Provide the (X, Y) coordinate of the cell's center where the given text is located.  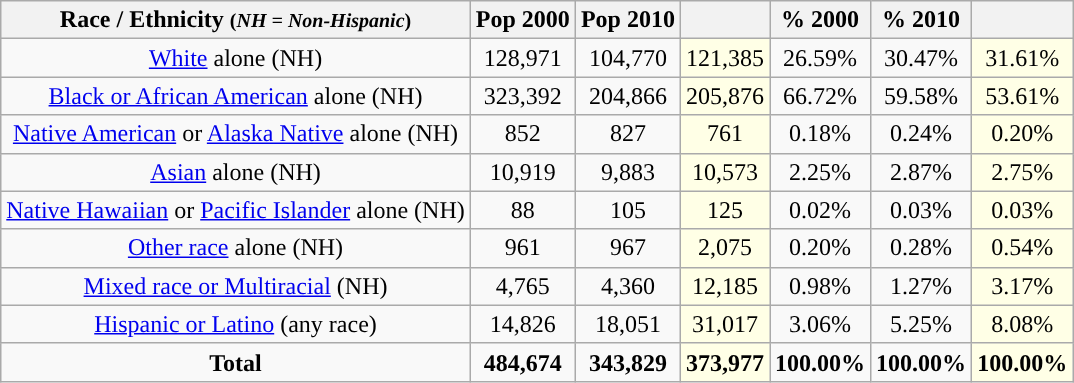
4,360 (628, 286)
343,829 (628, 362)
0.24% (922, 134)
Pop 2000 (522, 20)
105 (628, 210)
204,866 (628, 96)
Asian alone (NH) (236, 172)
66.72% (820, 96)
852 (522, 134)
26.59% (820, 58)
Mixed race or Multiracial (NH) (236, 286)
2.87% (922, 172)
Black or African American alone (NH) (236, 96)
Native Hawaiian or Pacific Islander alone (NH) (236, 210)
323,392 (522, 96)
3.17% (1022, 286)
761 (724, 134)
Native American or Alaska Native alone (NH) (236, 134)
8.08% (1022, 324)
31,017 (724, 324)
0.28% (922, 248)
53.61% (1022, 96)
373,977 (724, 362)
967 (628, 248)
5.25% (922, 324)
125 (724, 210)
10,919 (522, 172)
14,826 (522, 324)
% 2000 (820, 20)
128,971 (522, 58)
0.98% (820, 286)
88 (522, 210)
0.02% (820, 210)
104,770 (628, 58)
121,385 (724, 58)
% 2010 (922, 20)
1.27% (922, 286)
484,674 (522, 362)
4,765 (522, 286)
0.54% (1022, 248)
2,075 (724, 248)
9,883 (628, 172)
59.58% (922, 96)
0.18% (820, 134)
205,876 (724, 96)
Total (236, 362)
827 (628, 134)
Other race alone (NH) (236, 248)
10,573 (724, 172)
961 (522, 248)
White alone (NH) (236, 58)
Hispanic or Latino (any race) (236, 324)
30.47% (922, 58)
31.61% (1022, 58)
2.25% (820, 172)
12,185 (724, 286)
2.75% (1022, 172)
Race / Ethnicity (NH = Non-Hispanic) (236, 20)
18,051 (628, 324)
3.06% (820, 324)
Pop 2010 (628, 20)
